From the cell containing the given text, extract its center point as (x, y) coordinate. 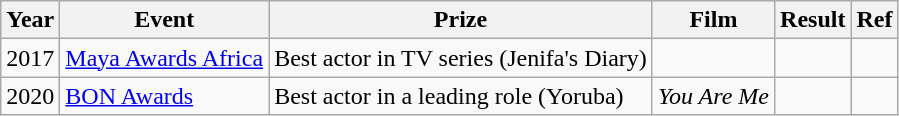
Prize (461, 20)
Result (813, 20)
Ref (874, 20)
Best actor in TV series (Jenifa's Diary) (461, 58)
You Are Me (713, 96)
Film (713, 20)
Year (30, 20)
2020 (30, 96)
BON Awards (164, 96)
Best actor in a leading role (Yoruba) (461, 96)
Maya Awards Africa (164, 58)
Event (164, 20)
2017 (30, 58)
